Provide the (X, Y) coordinate of the cell's center where the given text is located.  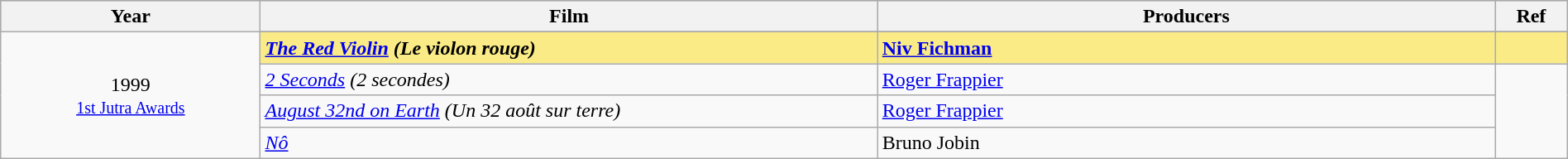
Bruno Jobin (1186, 142)
Year (131, 17)
Film (569, 17)
1999 1st Jutra Awards (131, 95)
Nô (569, 142)
The Red Violin (Le violon rouge) (569, 48)
2 Seconds (2 secondes) (569, 79)
Producers (1186, 17)
August 32nd on Earth (Un 32 août sur terre) (569, 111)
Niv Fichman (1186, 48)
Ref (1532, 17)
